Return (x, y) of the center of cell containing provided text 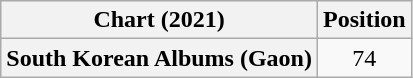
South Korean Albums (Gaon) (160, 58)
Chart (2021) (160, 20)
Position (364, 20)
74 (364, 58)
